Locate the cell with the specified text and output its (x, y) center coordinate. 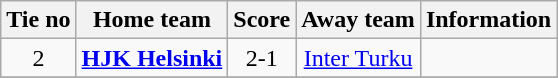
Home team (152, 20)
2-1 (262, 58)
Inter Turku (358, 58)
2 (38, 58)
Tie no (38, 20)
Score (262, 20)
Information (488, 20)
HJK Helsinki (152, 58)
Away team (358, 20)
